Provide the (x, y) coordinate of the cell's center where the given text is located.  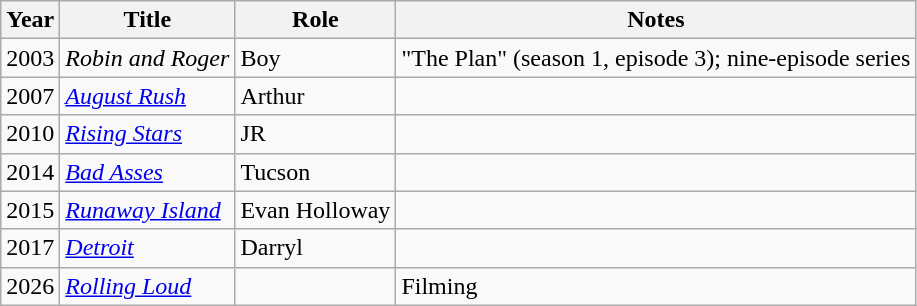
Year (30, 20)
2010 (30, 134)
2003 (30, 58)
Filming (656, 286)
Robin and Roger (148, 58)
Boy (316, 58)
"The Plan" (season 1, episode 3); nine-episode series (656, 58)
Arthur (316, 96)
Evan Holloway (316, 210)
2015 (30, 210)
Notes (656, 20)
JR (316, 134)
August Rush (148, 96)
2026 (30, 286)
Tucson (316, 172)
2017 (30, 248)
Rising Stars (148, 134)
Runaway Island (148, 210)
Darryl (316, 248)
2007 (30, 96)
Detroit (148, 248)
Rolling Loud (148, 286)
2014 (30, 172)
Role (316, 20)
Title (148, 20)
Bad Asses (148, 172)
